Return the (X, Y) coordinate for the center point of the cell that contains the specified text.  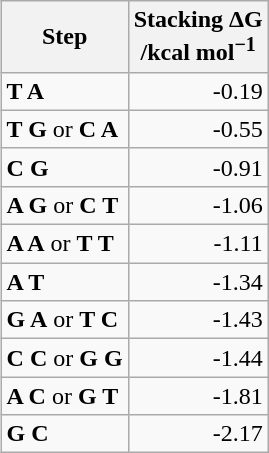
-1.06 (198, 205)
C G (64, 167)
-1.11 (198, 244)
A C or G T (64, 396)
-1.44 (198, 358)
-0.19 (198, 91)
C C or G G (64, 358)
A T (64, 282)
G C (64, 434)
G A or T C (64, 320)
-0.55 (198, 129)
-1.43 (198, 320)
-1.34 (198, 282)
A A or T T (64, 244)
-1.81 (198, 396)
Step (64, 37)
-0.91 (198, 167)
-2.17 (198, 434)
T A (64, 91)
T G or C A (64, 129)
Stacking ΔG /kcal mol−1 (198, 37)
A G or C T (64, 205)
